For the text-containing cell, return its midpoint in [x, y] coordinate format. 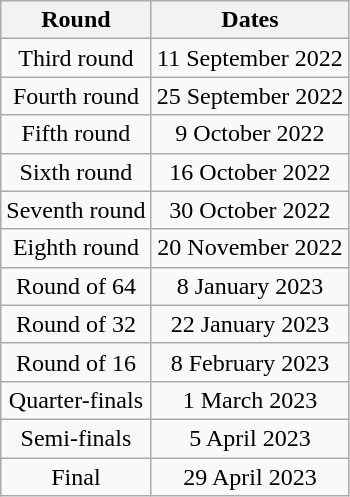
9 October 2022 [250, 134]
Third round [76, 58]
29 April 2023 [250, 477]
Eighth round [76, 248]
Quarter-finals [76, 400]
22 January 2023 [250, 324]
Round of 32 [76, 324]
Dates [250, 20]
8 January 2023 [250, 286]
25 September 2022 [250, 96]
Final [76, 477]
1 March 2023 [250, 400]
Fourth round [76, 96]
Round [76, 20]
30 October 2022 [250, 210]
11 September 2022 [250, 58]
Sixth round [76, 172]
16 October 2022 [250, 172]
Round of 64 [76, 286]
Round of 16 [76, 362]
20 November 2022 [250, 248]
Fifth round [76, 134]
Seventh round [76, 210]
8 February 2023 [250, 362]
Semi-finals [76, 438]
5 April 2023 [250, 438]
